Identify which cell holds the provided text, then report its (X, Y) central coordinate. 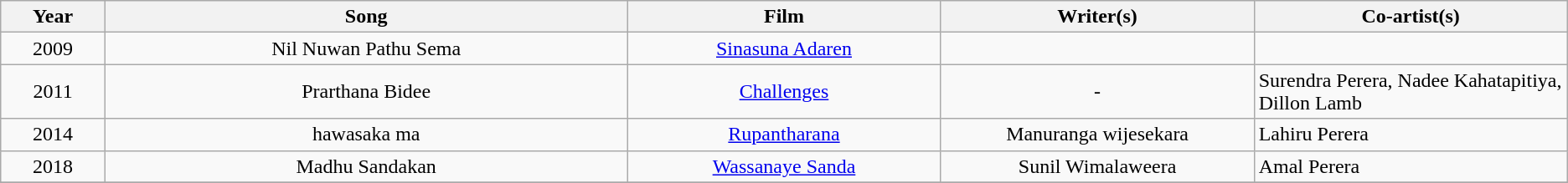
Sunil Wimalaweera (1097, 166)
Prarthana Bidee (366, 92)
Song (366, 17)
2011 (54, 92)
Rupantharana (784, 135)
Wassanaye Sanda (784, 166)
Amal Perera (1411, 166)
- (1097, 92)
Nil Nuwan Pathu Sema (366, 48)
Sinasuna Adaren (784, 48)
Challenges (784, 92)
Lahiru Perera (1411, 135)
Film (784, 17)
Co-artist(s) (1411, 17)
Manuranga wijesekara (1097, 135)
2014 (54, 135)
Writer(s) (1097, 17)
2009 (54, 48)
hawasaka ma (366, 135)
Year (54, 17)
2018 (54, 166)
Madhu Sandakan (366, 166)
Surendra Perera, Nadee Kahatapitiya, Dillon Lamb (1411, 92)
